Locate the cell with the specified text and output its (X, Y) center coordinate. 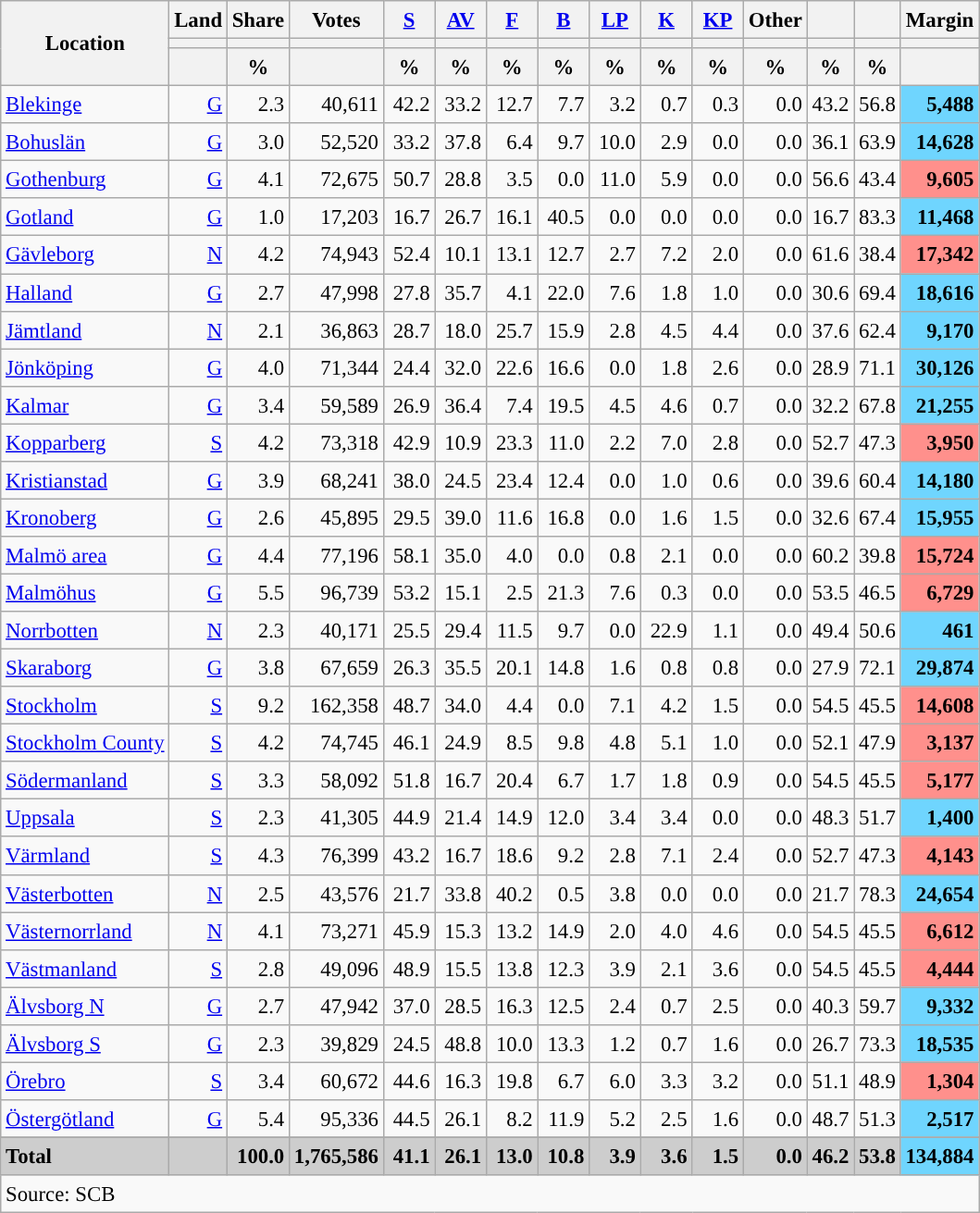
3.5 (512, 179)
74,943 (337, 255)
3,950 (940, 442)
13.8 (512, 968)
Kopparberg (85, 442)
53.2 (409, 592)
F (512, 20)
32.6 (830, 518)
Kristianstad (85, 481)
51.8 (409, 781)
44.6 (409, 1081)
43.4 (877, 179)
0.9 (718, 781)
39,829 (337, 1044)
1,400 (940, 818)
5.4 (257, 1120)
69.4 (877, 292)
35.0 (461, 555)
Malmöhus (85, 592)
134,884 (940, 1157)
Skaraborg (85, 668)
Älvsborg S (85, 1044)
10.8 (564, 1157)
5.1 (666, 744)
45.9 (409, 931)
7.2 (666, 255)
76,399 (337, 857)
27.9 (830, 668)
32.0 (461, 368)
28.5 (461, 1007)
Västmanland (85, 968)
40,171 (337, 631)
39.6 (830, 481)
Kronoberg (85, 518)
67.8 (877, 405)
11,468 (940, 217)
1.7 (615, 781)
73,318 (337, 442)
60,672 (337, 1081)
30,126 (940, 368)
40.5 (564, 217)
11.9 (564, 1120)
41,305 (337, 818)
4,444 (940, 968)
8.5 (512, 744)
19.8 (512, 1081)
46.2 (830, 1157)
5,177 (940, 781)
38.4 (877, 255)
30.6 (830, 292)
14,608 (940, 705)
8.2 (512, 1120)
60.2 (830, 555)
13.0 (512, 1157)
43,576 (337, 894)
0.5 (564, 894)
1.1 (718, 631)
12.0 (564, 818)
51.3 (877, 1120)
95,336 (337, 1120)
0.6 (718, 481)
77,196 (337, 555)
35.7 (461, 292)
25.7 (512, 329)
68,241 (337, 481)
LP (615, 20)
12.4 (564, 481)
7.0 (666, 442)
7.7 (564, 105)
23.4 (512, 481)
39.8 (877, 555)
51.1 (830, 1081)
59,589 (337, 405)
9,605 (940, 179)
12.3 (564, 968)
25.5 (409, 631)
29.4 (461, 631)
59.7 (877, 1007)
K (666, 20)
20.4 (512, 781)
38.0 (409, 481)
Värmland (85, 857)
58.1 (409, 555)
22.9 (666, 631)
Stockholm (85, 705)
73.3 (877, 1044)
11.6 (512, 518)
61.6 (830, 255)
32.2 (830, 405)
53.8 (877, 1157)
60.4 (877, 481)
Stockholm County (85, 744)
Gotland (85, 217)
Total (85, 1157)
36.1 (830, 142)
71.1 (877, 368)
52.1 (830, 744)
10.1 (461, 255)
41.1 (409, 1157)
14.8 (564, 668)
44.9 (409, 818)
34.0 (461, 705)
28.7 (409, 329)
50.6 (877, 631)
48.3 (830, 818)
4.3 (257, 857)
9,332 (940, 1007)
24,654 (940, 894)
37.8 (461, 142)
Jämtland (85, 329)
83.3 (877, 217)
29.5 (409, 518)
AV (461, 20)
18.0 (461, 329)
49.4 (830, 631)
49,096 (337, 968)
2.9 (666, 142)
18,616 (940, 292)
16.8 (564, 518)
67,659 (337, 668)
40.3 (830, 1007)
5.5 (257, 592)
14,628 (940, 142)
15,724 (940, 555)
15.1 (461, 592)
Land (198, 20)
27.8 (409, 292)
Source: SCB (490, 1194)
Östergötland (85, 1120)
Votes (337, 20)
Share (257, 20)
10.9 (461, 442)
71,344 (337, 368)
100.0 (257, 1157)
1.2 (615, 1044)
73,271 (337, 931)
26.3 (409, 668)
6.4 (512, 142)
42.2 (409, 105)
24.4 (409, 368)
1,765,586 (337, 1157)
18.6 (512, 857)
KP (718, 20)
72,675 (337, 179)
16.6 (564, 368)
67.4 (877, 518)
21.4 (461, 818)
24.9 (461, 744)
5.9 (666, 179)
Bohuslän (85, 142)
Malmö area (85, 555)
46.1 (409, 744)
Älvsborg N (85, 1007)
21,255 (940, 405)
Jönköping (85, 368)
13.3 (564, 1044)
47,998 (337, 292)
3.0 (257, 142)
15.3 (461, 931)
13.2 (512, 931)
Location (85, 43)
37.0 (409, 1007)
Västernorrland (85, 931)
Kalmar (85, 405)
42.9 (409, 442)
63.9 (877, 142)
52,520 (337, 142)
39.0 (461, 518)
26.9 (409, 405)
11.5 (512, 631)
Halland (85, 292)
20.1 (512, 668)
28.9 (830, 368)
23.3 (512, 442)
37.6 (830, 329)
14,180 (940, 481)
5,488 (940, 105)
22.0 (564, 292)
29,874 (940, 668)
15.9 (564, 329)
58,092 (337, 781)
21.3 (564, 592)
53.5 (830, 592)
36.4 (461, 405)
1,304 (940, 1081)
Uppsala (85, 818)
36,863 (337, 329)
15.5 (461, 968)
Gävleborg (85, 255)
56.6 (830, 179)
44.5 (409, 1120)
6,612 (940, 931)
78.3 (877, 894)
28.8 (461, 179)
13.1 (512, 255)
Other (775, 20)
56.8 (877, 105)
51.7 (877, 818)
22.6 (512, 368)
9.8 (564, 744)
15,955 (940, 518)
50.7 (409, 179)
62.4 (877, 329)
2,517 (940, 1120)
52.4 (409, 255)
2.2 (615, 442)
40.2 (512, 894)
19.5 (564, 405)
46.5 (877, 592)
9,170 (940, 329)
35.5 (461, 668)
6.0 (615, 1081)
72.1 (877, 668)
162,358 (337, 705)
4.8 (615, 744)
48.8 (461, 1044)
16.1 (512, 217)
18,535 (940, 1044)
4,143 (940, 857)
7.4 (512, 405)
6,729 (940, 592)
Margin (940, 20)
33.8 (461, 894)
40,611 (337, 105)
Västerbotten (85, 894)
5.2 (615, 1120)
45,895 (337, 518)
74,745 (337, 744)
47,942 (337, 1007)
Södermanland (85, 781)
3,137 (940, 744)
17,203 (337, 217)
Örebro (85, 1081)
17,342 (940, 255)
96,739 (337, 592)
Norrbotten (85, 631)
461 (940, 631)
47.9 (877, 744)
B (564, 20)
12.5 (564, 1007)
Gothenburg (85, 179)
Blekinge (85, 105)
